Pinpoint the cell where the given text exists, returning its (x, y) midpoint coordinate. 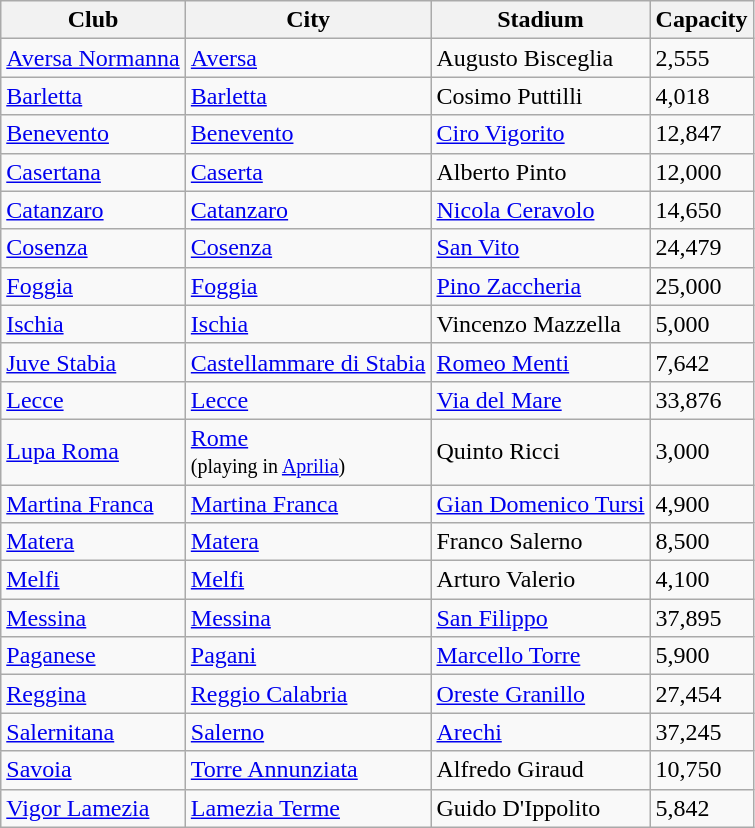
5,000 (702, 324)
Caserta (308, 172)
Salerno (308, 732)
Reggina (94, 694)
Franco Salerno (540, 542)
Augusto Bisceglia (540, 58)
Guido D'Ippolito (540, 808)
Salernitana (94, 732)
Vigor Lamezia (94, 808)
Ciro Vigorito (540, 134)
Nicola Ceravolo (540, 210)
Romeo Menti (540, 362)
Oreste Granillo (540, 694)
37,245 (702, 732)
Castellammare di Stabia (308, 362)
Lupa Roma (94, 452)
Alfredo Giraud (540, 770)
7,642 (702, 362)
San Filippo (540, 618)
33,876 (702, 400)
37,895 (702, 618)
Club (94, 20)
4,900 (702, 503)
5,900 (702, 656)
Stadium (540, 20)
4,018 (702, 96)
City (308, 20)
Casertana (94, 172)
8,500 (702, 542)
2,555 (702, 58)
Pino Zaccheria (540, 286)
24,479 (702, 248)
Vincenzo Mazzella (540, 324)
Rome(playing in Aprilia) (308, 452)
Alberto Pinto (540, 172)
Arechi (540, 732)
Aversa (308, 58)
Cosimo Puttilli (540, 96)
10,750 (702, 770)
5,842 (702, 808)
27,454 (702, 694)
25,000 (702, 286)
Pagani (308, 656)
Marcello Torre (540, 656)
Savoia (94, 770)
12,847 (702, 134)
14,650 (702, 210)
Juve Stabia (94, 362)
Lamezia Terme (308, 808)
4,100 (702, 580)
Quinto Ricci (540, 452)
Torre Annunziata (308, 770)
Gian Domenico Tursi (540, 503)
Paganese (94, 656)
Reggio Calabria (308, 694)
Aversa Normanna (94, 58)
San Vito (540, 248)
3,000 (702, 452)
Via del Mare (540, 400)
Capacity (702, 20)
Arturo Valerio (540, 580)
12,000 (702, 172)
